From the cell containing the given text, extract its center point as (X, Y) coordinate. 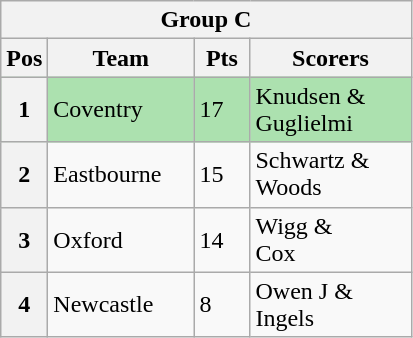
Newcastle (121, 304)
2 (24, 174)
1 (24, 110)
Coventry (121, 110)
Group C (206, 20)
3 (24, 240)
17 (222, 110)
Eastbourne (121, 174)
Scorers (330, 58)
Schwartz & Woods (330, 174)
Knudsen & Guglielmi (330, 110)
4 (24, 304)
8 (222, 304)
Pts (222, 58)
Team (121, 58)
Wigg & Cox (330, 240)
Oxford (121, 240)
Pos (24, 58)
15 (222, 174)
14 (222, 240)
Owen J & Ingels (330, 304)
